For the text-containing cell, return its midpoint in [x, y] coordinate format. 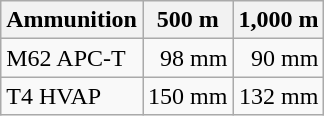
T4 HVAP [72, 96]
1,000 m [278, 20]
132 mm [278, 96]
M62 APC-T [72, 58]
500 m [187, 20]
150 mm [187, 96]
98 mm [187, 58]
Ammunition [72, 20]
90 mm [278, 58]
